From the cell containing the given text, extract its center point as (X, Y) coordinate. 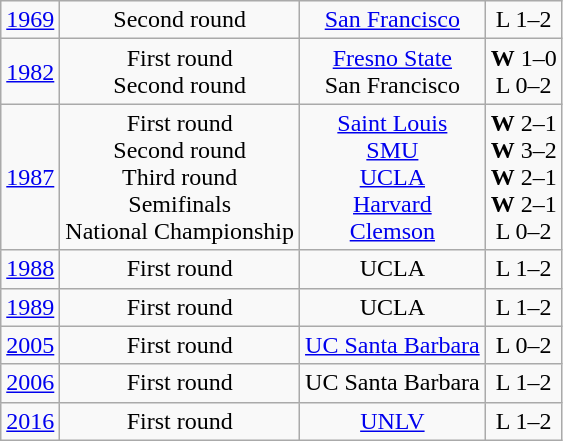
UNLV (393, 421)
First roundSecond round (180, 72)
First roundSecond roundThird roundSemifinalsNational Championship (180, 177)
Saint LouisSMUUCLAHarvardClemson (393, 177)
1982 (30, 72)
1988 (30, 269)
L 0–2 (524, 345)
San Francisco (393, 20)
2006 (30, 383)
W 1–0 L 0–2 (524, 72)
1969 (30, 20)
1989 (30, 307)
Second round (180, 20)
2016 (30, 421)
2005 (30, 345)
Fresno StateSan Francisco (393, 72)
1987 (30, 177)
W 2–1W 3–2W 2–1W 2–1L 0–2 (524, 177)
